Determine the [x, y] coordinate at the center of the cell enclosing the given text.  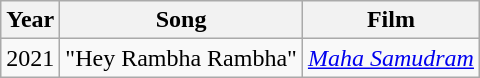
Year [30, 20]
Maha Samudram [390, 58]
Song [182, 20]
"Hey Rambha Rambha" [182, 58]
Film [390, 20]
2021 [30, 58]
